Pinpoint the cell where the given text exists, returning its [X, Y] midpoint coordinate. 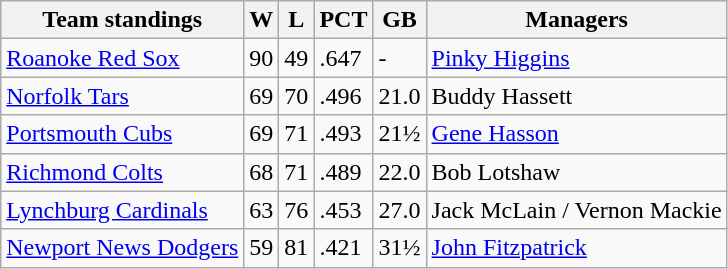
76 [296, 210]
L [296, 20]
63 [262, 210]
.421 [344, 248]
John Fitzpatrick [576, 248]
Newport News Dodgers [122, 248]
27.0 [400, 210]
31½ [400, 248]
.493 [344, 134]
.453 [344, 210]
GB [400, 20]
Jack McLain / Vernon Mackie [576, 210]
70 [296, 96]
.496 [344, 96]
- [400, 58]
21½ [400, 134]
Lynchburg Cardinals [122, 210]
Gene Hasson [576, 134]
.647 [344, 58]
Team standings [122, 20]
Buddy Hassett [576, 96]
Bob Lotshaw [576, 172]
Roanoke Red Sox [122, 58]
22.0 [400, 172]
81 [296, 248]
21.0 [400, 96]
Pinky Higgins [576, 58]
49 [296, 58]
Managers [576, 20]
68 [262, 172]
.489 [344, 172]
90 [262, 58]
PCT [344, 20]
Norfolk Tars [122, 96]
W [262, 20]
Richmond Colts [122, 172]
59 [262, 248]
Portsmouth Cubs [122, 134]
